Return the [x, y] coordinate for the center point of the cell that contains the specified text.  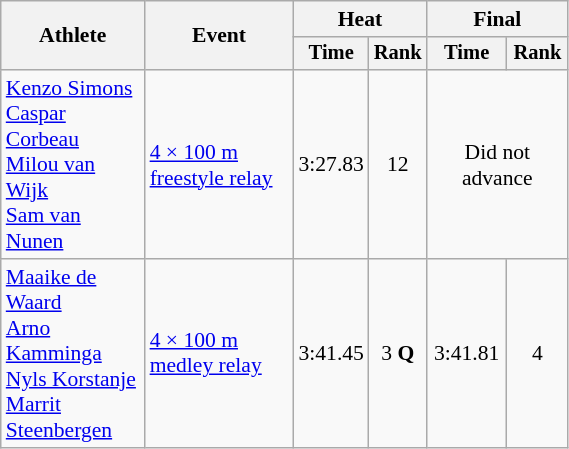
Maaike de WaardArno Kamminga Nyls Korstanje Marrit Steenbergen [73, 354]
3 Q [398, 354]
Event [220, 36]
3:41.45 [330, 354]
Athlete [73, 36]
Final [498, 19]
Did not advance [498, 164]
Heat [360, 19]
4 × 100 m medley relay [220, 354]
3:41.81 [467, 354]
3:27.83 [330, 164]
Kenzo SimonsCaspar CorbeauMilou van WijkSam van Nunen [73, 164]
4 [538, 354]
12 [398, 164]
4 × 100 m freestyle relay [220, 164]
